Identify which cell holds the provided text, then report its (X, Y) central coordinate. 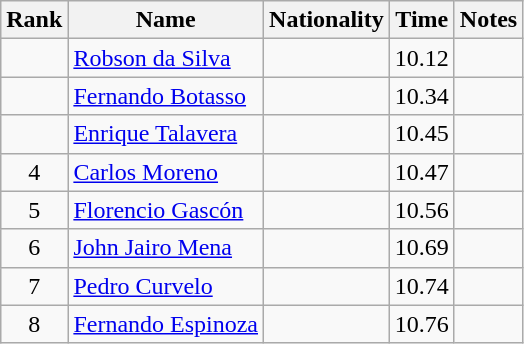
Carlos Moreno (166, 172)
Name (166, 20)
Pedro Curvelo (166, 286)
Fernando Botasso (166, 96)
Enrique Talavera (166, 134)
Fernando Espinoza (166, 324)
10.47 (422, 172)
Nationality (327, 20)
5 (34, 210)
10.45 (422, 134)
Notes (488, 20)
10.12 (422, 58)
10.56 (422, 210)
6 (34, 248)
10.34 (422, 96)
7 (34, 286)
10.74 (422, 286)
Time (422, 20)
10.76 (422, 324)
4 (34, 172)
10.69 (422, 248)
8 (34, 324)
John Jairo Mena (166, 248)
Rank (34, 20)
Florencio Gascón (166, 210)
Robson da Silva (166, 58)
